Identify which cell holds the provided text, then report its [X, Y] central coordinate. 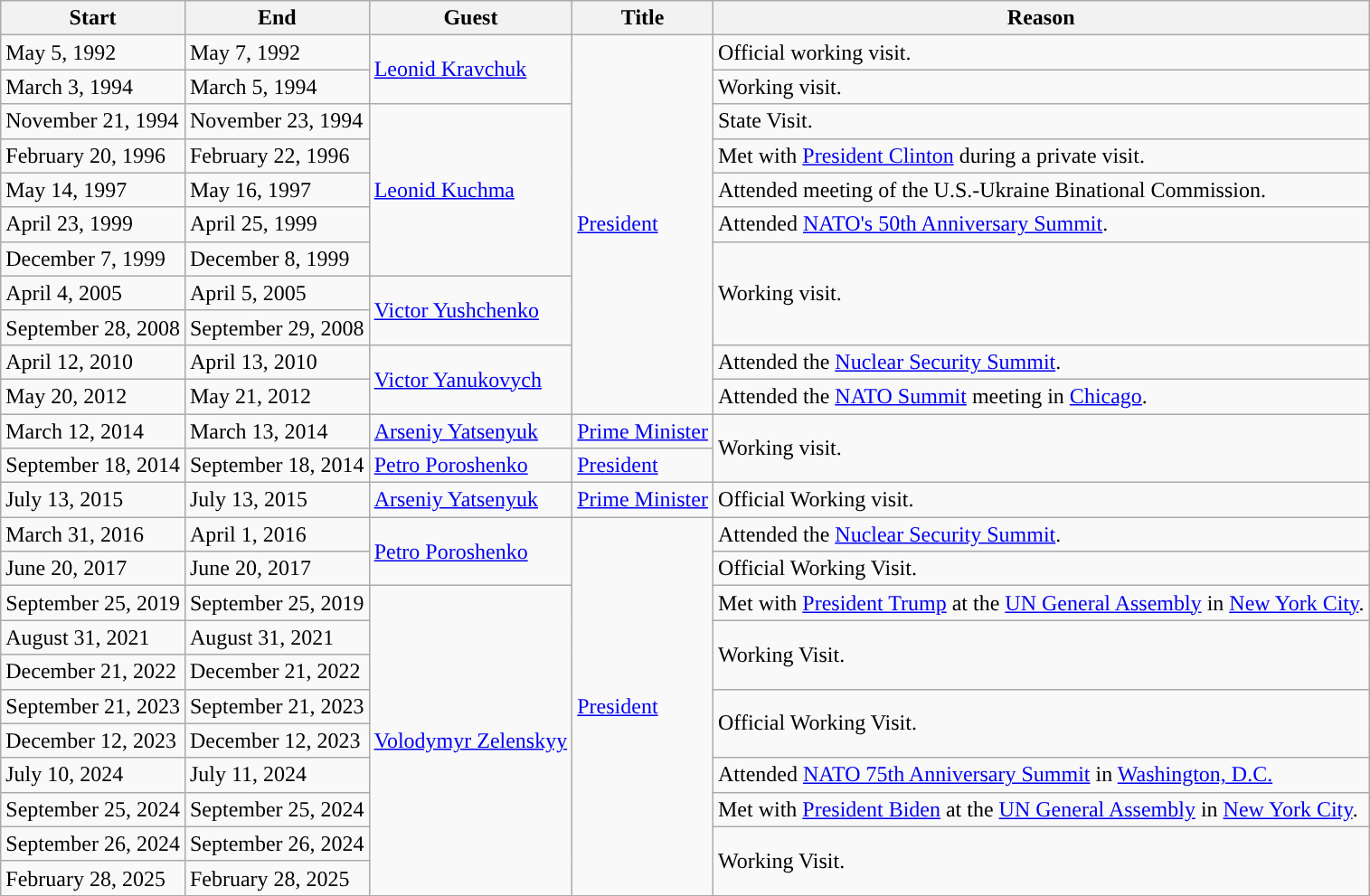
September 29, 2008 [277, 327]
May 7, 1992 [277, 52]
March 13, 2014 [277, 431]
May 20, 2012 [93, 396]
Victor Yanukovych [470, 379]
December 8, 1999 [277, 259]
February 20, 1996 [93, 156]
Leonid Kuchma [470, 190]
April 13, 2010 [277, 362]
April 1, 2016 [277, 534]
November 21, 1994 [93, 121]
March 3, 1994 [93, 87]
Guest [470, 18]
End [277, 18]
March 5, 1994 [277, 87]
Official Working visit. [1041, 500]
Met with President Clinton during a private visit. [1041, 156]
Start [93, 18]
March 12, 2014 [93, 431]
May 16, 1997 [277, 190]
December 7, 1999 [93, 259]
April 4, 2005 [93, 293]
Reason [1041, 18]
Official working visit. [1041, 52]
March 31, 2016 [93, 534]
Attended NATO 75th Anniversary Summit in Washington, D.C. [1041, 775]
February 22, 1996 [277, 156]
May 21, 2012 [277, 396]
May 5, 1992 [93, 52]
Met with President Trump at the UN General Assembly in New York City. [1041, 603]
Attended the NATO Summit meeting in Chicago. [1041, 396]
April 5, 2005 [277, 293]
April 23, 1999 [93, 224]
Victor Yushchenko [470, 310]
Attended NATO's 50th Anniversary Summit. [1041, 224]
Title [643, 18]
Met with President Biden at the UN General Assembly in New York City. [1041, 809]
Volodymyr Zelenskyy [470, 741]
Attended meeting of the U.S.-Ukraine Binational Commission. [1041, 190]
May 14, 1997 [93, 190]
April 12, 2010 [93, 362]
July 10, 2024 [93, 775]
November 23, 1994 [277, 121]
July 11, 2024 [277, 775]
September 28, 2008 [93, 327]
State Visit. [1041, 121]
Leonid Kravchuk [470, 70]
April 25, 1999 [277, 224]
